Find where the given text appears and provide that cell's center as (X, Y) coordinate. 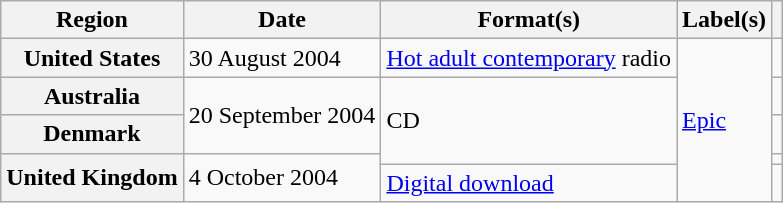
Denmark (92, 134)
United Kingdom (92, 178)
Epic (724, 120)
United States (92, 58)
Date (282, 20)
Hot adult contemporary radio (529, 58)
20 September 2004 (282, 115)
4 October 2004 (282, 178)
Digital download (529, 183)
Format(s) (529, 20)
30 August 2004 (282, 58)
Australia (92, 96)
CD (529, 120)
Region (92, 20)
Label(s) (724, 20)
